Extract the [x, y] coordinate from the center of the cell holding the provided text.  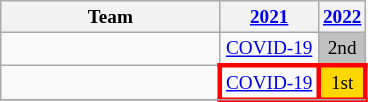
2022 [342, 17]
Team [110, 17]
2nd [342, 48]
1st [342, 82]
2021 [270, 17]
